Return the (X, Y) coordinate for the center point of the cell that contains the specified text.  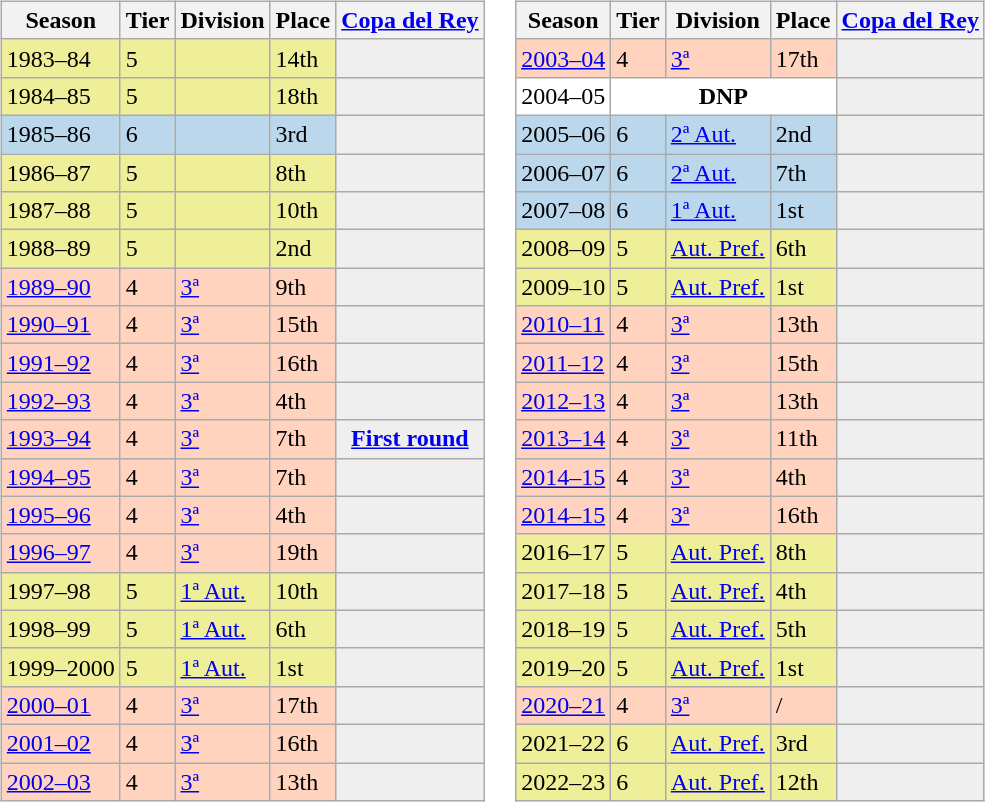
9th (303, 287)
2022–23 (564, 781)
14th (303, 58)
2013–14 (564, 439)
1990–91 (60, 325)
2019–20 (564, 667)
19th (303, 553)
2006–07 (564, 173)
2010–11 (564, 325)
1998–99 (60, 629)
1999–2000 (60, 667)
1985–86 (60, 134)
2004–05 (564, 96)
1987–88 (60, 211)
First round (410, 439)
2018–19 (564, 629)
1984–85 (60, 96)
5th (803, 629)
2016–17 (564, 553)
18th (303, 96)
2011–12 (564, 363)
1992–93 (60, 401)
2021–22 (564, 743)
1983–84 (60, 58)
2020–21 (564, 705)
2017–18 (564, 591)
2012–13 (564, 401)
2009–10 (564, 287)
1989–90 (60, 287)
1994–95 (60, 477)
1986–87 (60, 173)
2001–02 (60, 743)
2005–06 (564, 134)
2003–04 (564, 58)
/ (803, 705)
11th (803, 439)
1993–94 (60, 439)
1991–92 (60, 363)
1997–98 (60, 591)
2000–01 (60, 705)
2008–09 (564, 249)
2007–08 (564, 211)
1996–97 (60, 553)
1995–96 (60, 515)
DNP (724, 96)
1988–89 (60, 249)
2002–03 (60, 781)
12th (803, 781)
